Detect which cell encompasses the target text, then output its [x, y] center coordinate. 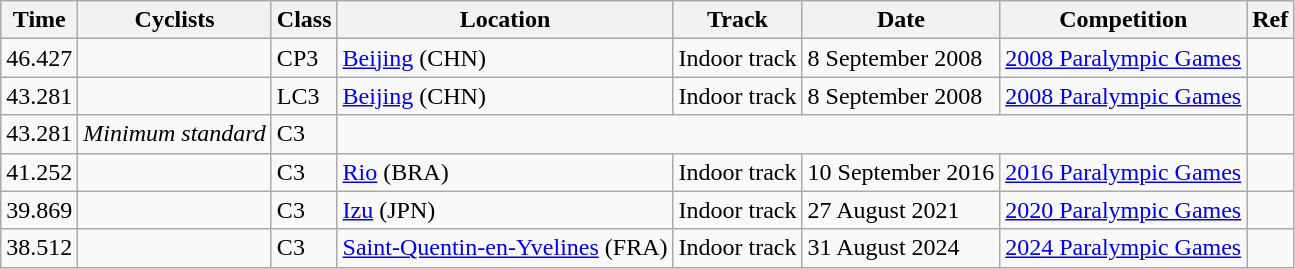
Class [304, 20]
Saint-Quentin-en-Yvelines (FRA) [505, 248]
Time [40, 20]
LC3 [304, 96]
31 August 2024 [901, 248]
Competition [1124, 20]
Date [901, 20]
2024 Paralympic Games [1124, 248]
Minimum standard [175, 134]
2020 Paralympic Games [1124, 210]
27 August 2021 [901, 210]
2016 Paralympic Games [1124, 172]
Cyclists [175, 20]
Ref [1270, 20]
39.869 [40, 210]
Track [738, 20]
41.252 [40, 172]
38.512 [40, 248]
Rio (BRA) [505, 172]
CP3 [304, 58]
10 September 2016 [901, 172]
Izu (JPN) [505, 210]
Location [505, 20]
46.427 [40, 58]
